Pinpoint the cell where the given text exists, returning its [X, Y] midpoint coordinate. 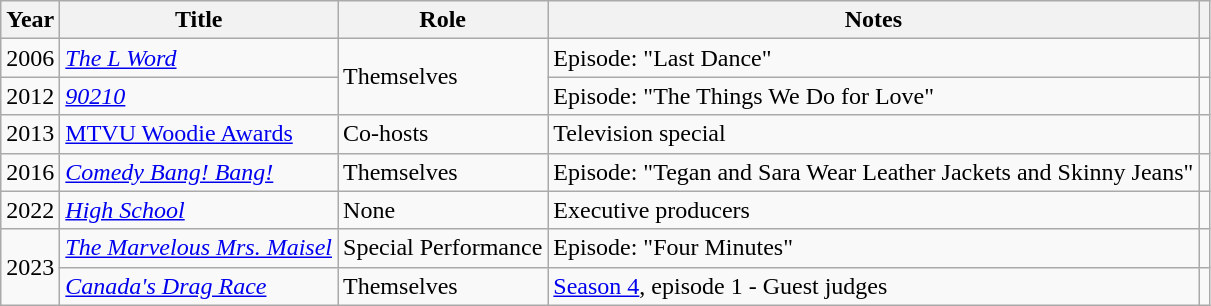
High School [199, 210]
Episode: "Last Dance" [874, 58]
Executive producers [874, 210]
MTVU Woodie Awards [199, 134]
Year [30, 20]
The L Word [199, 58]
Role [443, 20]
2013 [30, 134]
Comedy Bang! Bang! [199, 172]
Co-hosts [443, 134]
2022 [30, 210]
90210 [199, 96]
The Marvelous Mrs. Maisel [199, 248]
Episode: "The Things We Do for Love" [874, 96]
Episode: "Four Minutes" [874, 248]
2012 [30, 96]
Special Performance [443, 248]
Canada's Drag Race [199, 286]
Season 4, episode 1 - Guest judges [874, 286]
2023 [30, 267]
Episode: "Tegan and Sara Wear Leather Jackets and Skinny Jeans" [874, 172]
2016 [30, 172]
2006 [30, 58]
Television special [874, 134]
Title [199, 20]
None [443, 210]
Notes [874, 20]
